Identify which cell holds the provided text, then report its [X, Y] central coordinate. 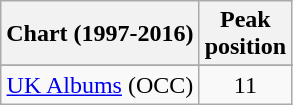
Chart (1997-2016) [100, 34]
Peakposition [245, 34]
11 [245, 85]
UK Albums (OCC) [100, 85]
